Determine the [x, y] coordinate at the center of the cell enclosing the given text.  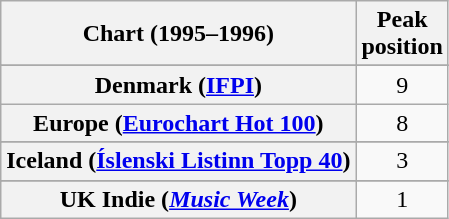
UK Indie (Music Week) [178, 199]
Denmark (IFPI) [178, 85]
3 [402, 161]
1 [402, 199]
Chart (1995–1996) [178, 34]
Iceland (Íslenski Listinn Topp 40) [178, 161]
8 [402, 123]
9 [402, 85]
Europe (Eurochart Hot 100) [178, 123]
Peakposition [402, 34]
